Detect which cell encompasses the target text, then output its [x, y] center coordinate. 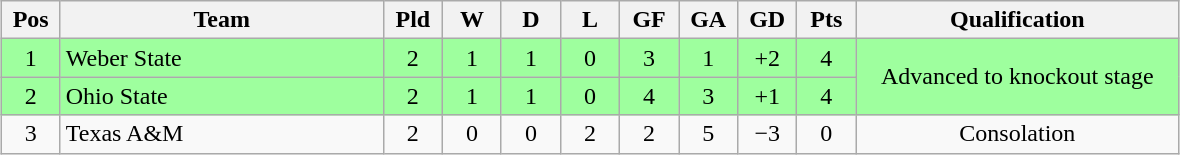
Advanced to knockout stage [1018, 77]
Consolation [1018, 134]
5 [708, 134]
−3 [768, 134]
W [472, 20]
Pld [412, 20]
Ohio State [222, 96]
Pts [826, 20]
Pos [30, 20]
Team [222, 20]
Weber State [222, 58]
GD [768, 20]
Qualification [1018, 20]
GF [650, 20]
GA [708, 20]
+1 [768, 96]
+2 [768, 58]
D [530, 20]
Texas A&M [222, 134]
L [590, 20]
